Identify which cell holds the provided text, then report its [x, y] central coordinate. 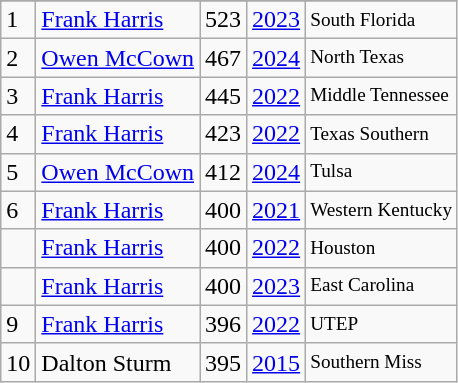
2 [18, 58]
2021 [276, 210]
467 [224, 58]
6 [18, 210]
1 [18, 20]
Texas Southern [382, 134]
Dalton Sturm [118, 362]
395 [224, 362]
Tulsa [382, 172]
South Florida [382, 20]
East Carolina [382, 286]
396 [224, 324]
UTEP [382, 324]
10 [18, 362]
3 [18, 96]
412 [224, 172]
2015 [276, 362]
Houston [382, 248]
4 [18, 134]
Western Kentucky [382, 210]
423 [224, 134]
9 [18, 324]
Southern Miss [382, 362]
North Texas [382, 58]
445 [224, 96]
Middle Tennessee [382, 96]
523 [224, 20]
5 [18, 172]
